Provide the [x, y] coordinate of the cell's center where the given text is located.  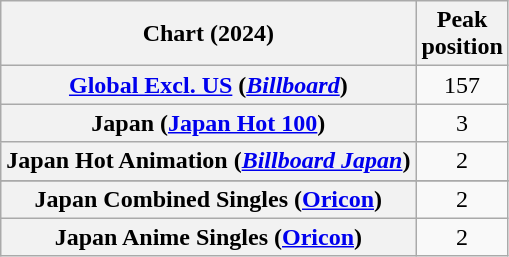
157 [462, 85]
3 [462, 123]
Japan Combined Singles (Oricon) [208, 199]
Japan Anime Singles (Oricon) [208, 237]
Chart (2024) [208, 34]
Japan Hot Animation (Billboard Japan) [208, 161]
Global Excl. US (Billboard) [208, 85]
Japan (Japan Hot 100) [208, 123]
Peakposition [462, 34]
